Output the (X, Y) coordinate of the center of the cell containing the given text.  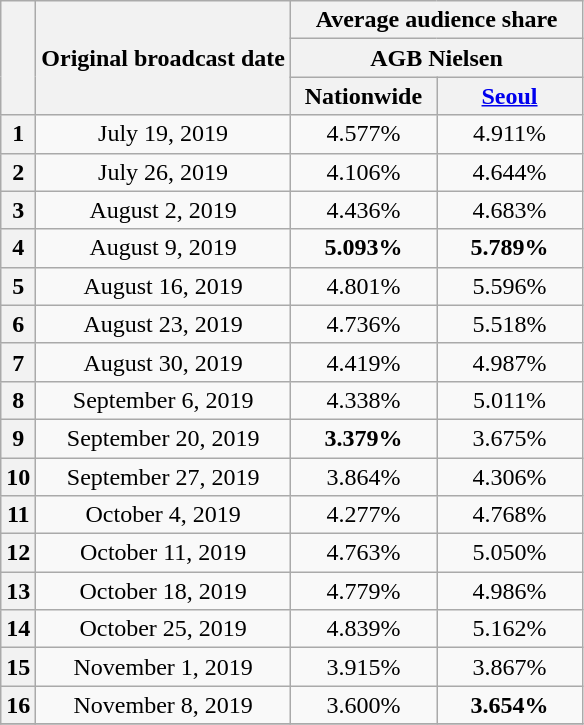
5.596% (509, 286)
July 26, 2019 (164, 172)
5.011% (509, 400)
Average audience share (436, 20)
October 4, 2019 (164, 515)
3 (18, 210)
August 9, 2019 (164, 248)
4.987% (509, 362)
July 19, 2019 (164, 134)
4 (18, 248)
Original broadcast date (164, 58)
4.644% (509, 172)
12 (18, 553)
14 (18, 629)
Seoul (509, 96)
November 8, 2019 (164, 705)
3.864% (363, 477)
AGB Nielsen (436, 58)
4.577% (363, 134)
16 (18, 705)
4.779% (363, 591)
2 (18, 172)
August 23, 2019 (164, 324)
4.436% (363, 210)
15 (18, 667)
5 (18, 286)
10 (18, 477)
5.050% (509, 553)
11 (18, 515)
October 11, 2019 (164, 553)
4.306% (509, 477)
September 27, 2019 (164, 477)
1 (18, 134)
3.379% (363, 438)
4.106% (363, 172)
4.911% (509, 134)
6 (18, 324)
8 (18, 400)
4.683% (509, 210)
3.867% (509, 667)
3.654% (509, 705)
October 25, 2019 (164, 629)
4.768% (509, 515)
4.986% (509, 591)
4.763% (363, 553)
3.675% (509, 438)
August 16, 2019 (164, 286)
5.518% (509, 324)
4.277% (363, 515)
7 (18, 362)
October 18, 2019 (164, 591)
November 1, 2019 (164, 667)
5.789% (509, 248)
September 6, 2019 (164, 400)
4.736% (363, 324)
4.839% (363, 629)
4.419% (363, 362)
9 (18, 438)
5.162% (509, 629)
August 2, 2019 (164, 210)
3.915% (363, 667)
September 20, 2019 (164, 438)
Nationwide (363, 96)
13 (18, 591)
4.801% (363, 286)
5.093% (363, 248)
August 30, 2019 (164, 362)
4.338% (363, 400)
3.600% (363, 705)
